Detect which cell encompasses the target text, then output its [X, Y] center coordinate. 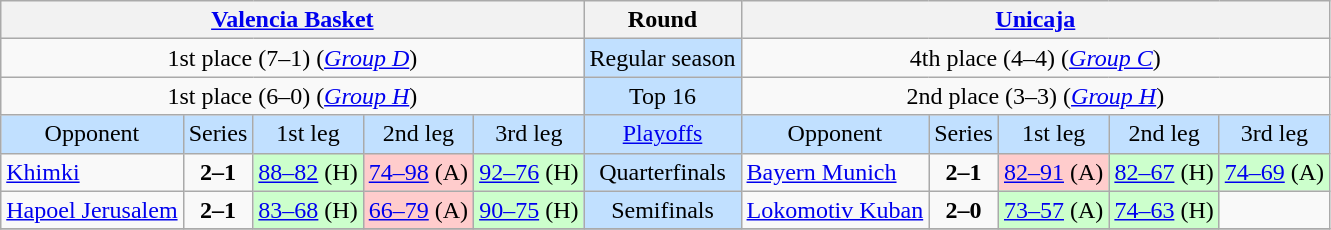
Bayern Munich [835, 172]
73–57 (A) [1053, 210]
Hapoel Jerusalem [92, 210]
4th place (4–4) (Group C) [1036, 58]
Round [662, 20]
92–76 (H) [529, 172]
2nd place (3–3) (Group H) [1036, 96]
Quarterfinals [662, 172]
74–63 (H) [1164, 210]
88–82 (H) [308, 172]
83–68 (H) [308, 210]
90–75 (H) [529, 210]
82–91 (A) [1053, 172]
66–79 (A) [418, 210]
Valencia Basket [292, 20]
Regular season [662, 58]
2–0 [964, 210]
Unicaja [1036, 20]
Khimki [92, 172]
Playoffs [662, 134]
1st place (6–0) (Group H) [292, 96]
74–98 (A) [418, 172]
82–67 (H) [1164, 172]
Top 16 [662, 96]
Lokomotiv Kuban [835, 210]
1st place (7–1) (Group D) [292, 58]
74–69 (A) [1274, 172]
Semifinals [662, 210]
